Detect which cell encompasses the target text, then output its [X, Y] center coordinate. 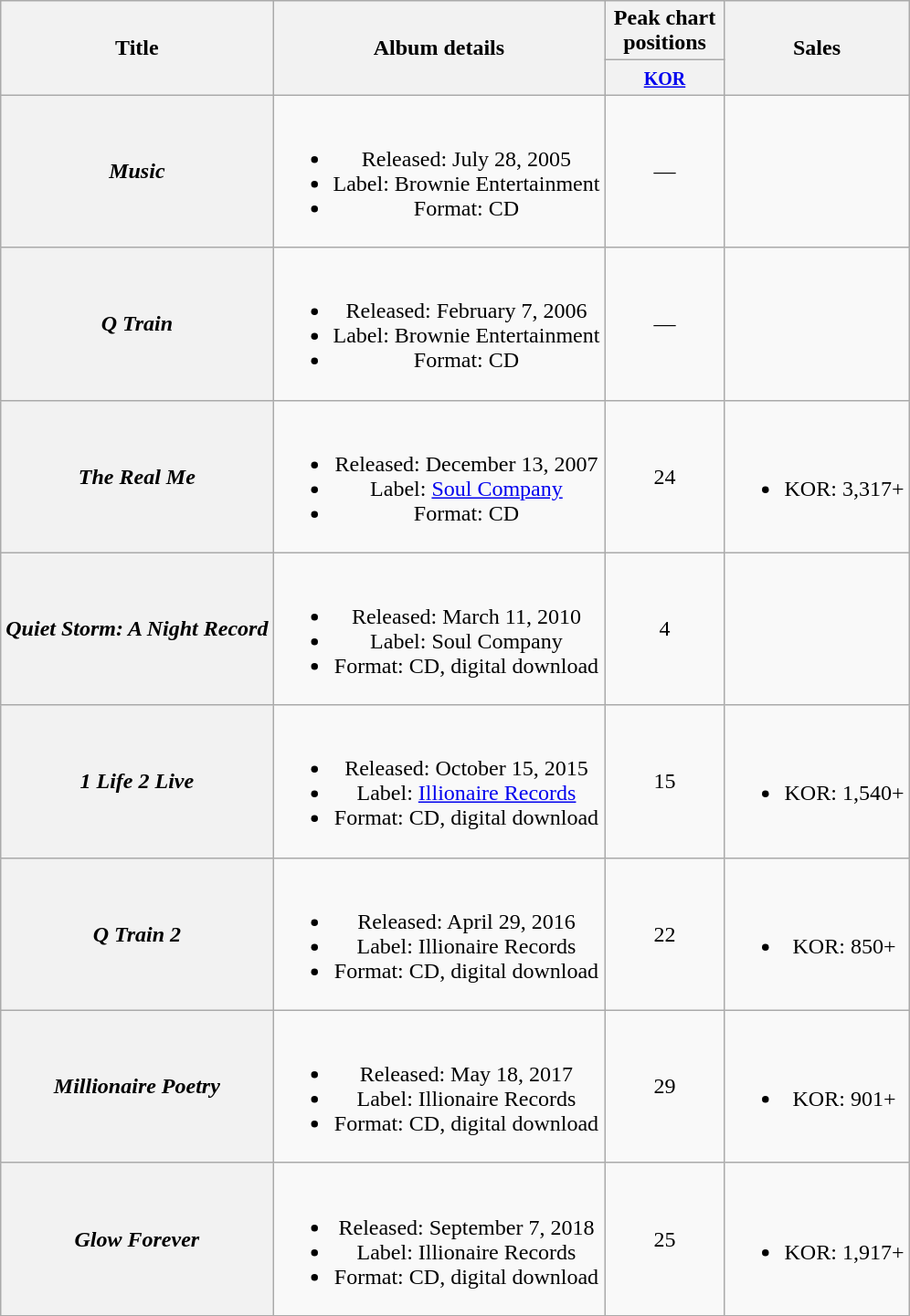
4 [665, 628]
Q Train [137, 323]
KOR [665, 78]
Album details [439, 47]
Peak chart positions [665, 31]
Released: May 18, 2017Label: Illionaire RecordsFormat: CD, digital download [439, 1087]
15 [665, 782]
KOR: 901+ [817, 1087]
KOR: 850+ [817, 933]
KOR: 1,540+ [817, 782]
Released: September 7, 2018Label: Illionaire RecordsFormat: CD, digital download [439, 1238]
1 Life 2 Live [137, 782]
KOR: 3,317+ [817, 477]
KOR: 1,917+ [817, 1238]
Released: December 13, 2007Label: Soul CompanyFormat: CD [439, 477]
The Real Me [137, 477]
24 [665, 477]
Released: February 7, 2006Label: Brownie EntertainmentFormat: CD [439, 323]
Sales [817, 47]
29 [665, 1087]
22 [665, 933]
Q Train 2 [137, 933]
Released: July 28, 2005Label: Brownie EntertainmentFormat: CD [439, 172]
Quiet Storm: A Night Record [137, 628]
Title [137, 47]
25 [665, 1238]
Music [137, 172]
Millionaire Poetry [137, 1087]
Released: March 11, 2010Label: Soul CompanyFormat: CD, digital download [439, 628]
Glow Forever [137, 1238]
Released: October 15, 2015Label: Illionaire RecordsFormat: CD, digital download [439, 782]
Released: April 29, 2016Label: Illionaire RecordsFormat: CD, digital download [439, 933]
